For the text-containing cell, return its midpoint in [X, Y] coordinate format. 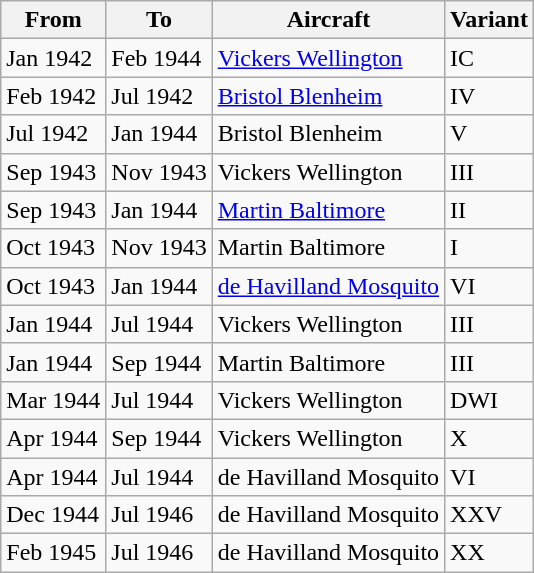
Jan 1942 [54, 58]
V [490, 134]
Variant [490, 20]
To [159, 20]
From [54, 20]
XX [490, 553]
Feb 1944 [159, 58]
Feb 1942 [54, 96]
Aircraft [328, 20]
Mar 1944 [54, 400]
I [490, 248]
Dec 1944 [54, 515]
XXV [490, 515]
IV [490, 96]
Feb 1945 [54, 553]
X [490, 438]
DWI [490, 400]
II [490, 210]
IC [490, 58]
